Identify which cell holds the provided text, then report its (X, Y) central coordinate. 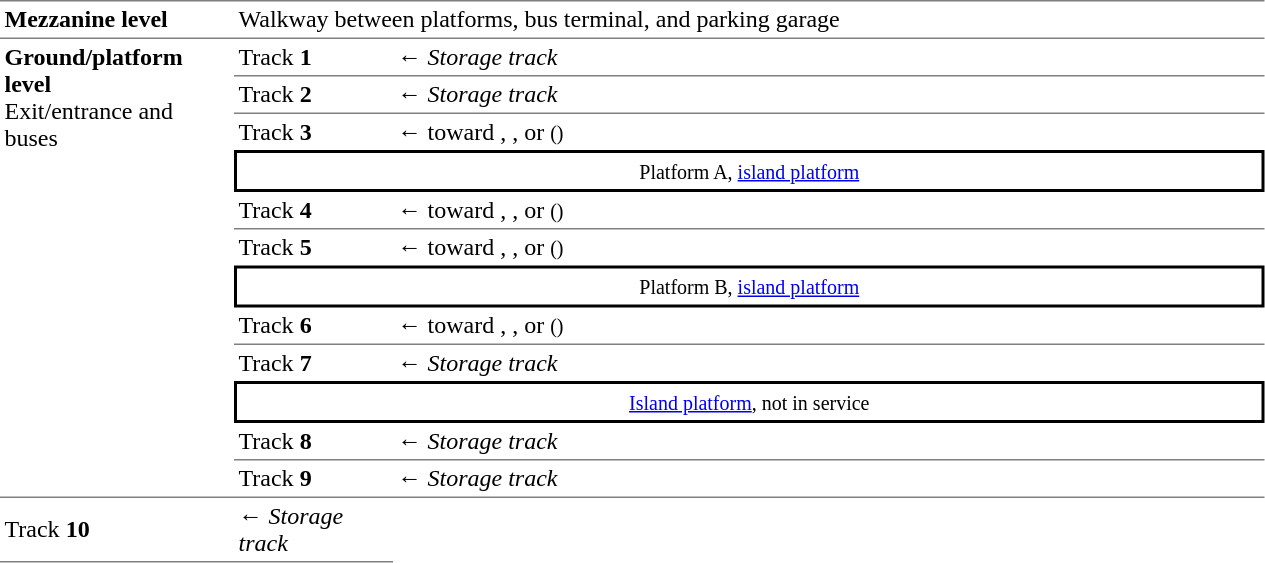
Track 5 (314, 248)
Island platform, not in service (749, 402)
Track 1 (314, 57)
Track 6 (314, 327)
Platform A, island platform (749, 171)
Track 2 (314, 94)
Track 4 (314, 211)
Walkway between platforms, bus terminal, and parking garage (749, 19)
Platform B, island platform (749, 287)
Track 8 (314, 442)
Ground/platform levelExit/entrance and buses (117, 268)
Track 9 (314, 479)
Track 7 (314, 363)
Mezzanine level (117, 19)
Track 3 (314, 131)
Track 10 (117, 530)
